Locate the cell with the specified text and output its (X, Y) center coordinate. 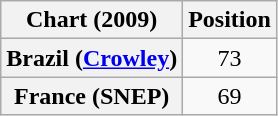
69 (230, 96)
73 (230, 58)
Position (230, 20)
France (SNEP) (92, 96)
Brazil (Crowley) (92, 58)
Chart (2009) (92, 20)
